Extract the [X, Y] coordinate from the center of the cell holding the provided text.  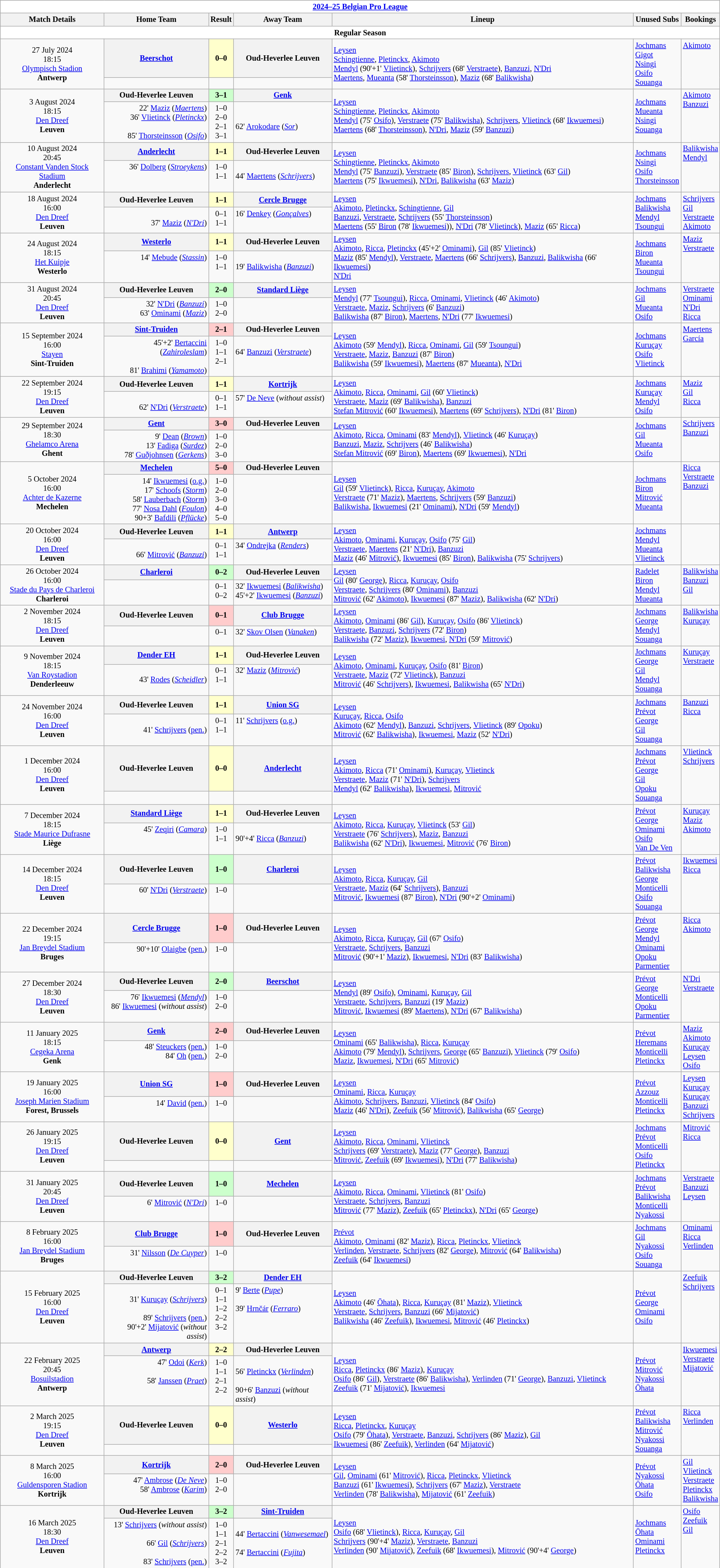
PrévotGeorgeMonticelliOpokuParmentier [657, 997]
Maziz Gil Ricca [700, 397]
JochmansKuruçayMendylOsifo [657, 397]
Ominami Ricca Verlinden [700, 1246]
JochmansNsingiOsifoThorsteinsson [657, 167]
LeysenAkimoto, Ricca, Kuruçay, Gil (67' Osifo)Verstraete, Schrijvers, BanzuziMitrović (90'+1' Maziz), Ikwuemesi, N'Dri (83' Balikwisha) [482, 943]
2–1 [221, 329]
PrévotGeorgeOminamiOsifo [657, 1306]
PrévotGeorgeMendylOminamiOpokuParmentier [657, 943]
66' Mitrović (Banzuzi) [156, 551]
JochmansKuruçayOsifoVlietinck [657, 349]
19 January 202516:00Joseph Marien StadiumForest, Brussels [52, 1097]
Balikwisha Mendyl [700, 167]
19' Balikwisha (Banzuzi) [283, 267]
62' Arokodare (Sor) [283, 122]
JochmansPrévotGeorgeGilSouanga [657, 720]
PrévotBalikwishaMitrovićNyakossiSouanga [657, 1431]
Regular Season [360, 33]
Away Team [283, 20]
22' Maziz (Maertens)36' Vlietinck (Pletinckx)85' Thorsteinsson (Osifo) [156, 122]
LeysenMendyl (89' Osifo), Ominami, Kuruçay, GilVerstraete, Schrijvers, Banzuzi (19' Maziz)Mitrović, Ikwuemesi (89' Maertens), N'Dri (67' Balikwisha) [482, 997]
36' Dolberg (Stroeykens) [156, 176]
LeysenRicca, Pletinckx, KuruçayOsifo (79' Ōhata), Verstraete, Banzuzi, Schrijvers (86' Maziz), GilIkwuemesi (86' Zeefuik), Verlinden (64' Mijatović) [482, 1431]
32' Ikwuemesi (Balikwisha)45'+2' Ikwuemesi (Banzuzi) [283, 592]
26 October 202416:00Stade du Pays de CharleroiCharleroi [52, 585]
PrévotGeorgeOminamiOsifoVan De Ven [657, 829]
PrévotMitrovićNyakossiŌhata [657, 1374]
JochmansGeorgeGilMendylSouanga [657, 671]
14 December 202418:15Den DreefLeuven [52, 884]
Ikwuemesi Verstraete Mijatović [700, 1374]
14' Ikwuemesi (o.g.)17' Schoofs (Storm)58' Lauberbach (Storm)77' Nosa Dahl (Foulon)90+3' Bafdili (Pflücke) [156, 499]
26 January 202519:15Den DreefLeuven [52, 1146]
48' Steuckers (pen.)84' Oh (pen.) [156, 1056]
JochmansPrévotBalikwishaMonticelliNyakossi [657, 1196]
1–02–02–13–1 [221, 122]
8 March 202516:00Guldensporen StadionKortrijk [52, 1480]
13' Schrijvers (without assist)66' Gil (Schrijvers)83' Schrijvers (pen.) [156, 1543]
20 October 202416:00Den DreefLeuven [52, 544]
47' Ambrose (De Neve)58' Ambrose (Karim) [156, 1489]
Ricca Verstraete Banzuzi [700, 492]
24 August 202418:15Het KuipjeWesterlo [52, 258]
Zeefuik Schrijvers [700, 1306]
PrévotNyakossiŌhataOsifo [657, 1480]
3 August 202418:15Den DreefLeuven [52, 115]
2–2 [221, 1349]
Home Team [156, 20]
LeysenAkimoto, Ricca (71' Ominami), Kuruçay, VlietinckVerstraete, Maziz (71' N'Dri), SchrijversMendyl (62' Balikwisha), Ikwuemesi, Mitrović [482, 775]
32' Maziz (Mitrović) [283, 680]
29 September 202418:30Ghelamco ArenaGhent [52, 439]
16' Denkey (Gonçalves) [283, 220]
JochmansMueantaNsingiSouanga [657, 115]
8 February 202516:00Jan Breydel StadiumBruges [52, 1246]
Maertens García [700, 349]
90'+10' Olaigbe (pen.) [156, 958]
Lineup [482, 20]
90'+4' Ricca (Banzuzi) [283, 838]
62' N'Dri (Verstraete) [156, 404]
Balikwisha Kuruçay [700, 626]
Banzuzi Ricca [700, 720]
Akimoto Banzuzi [700, 115]
JochmansMendylMueantaVlietinck [657, 544]
Leysen Kuruçay Kuruçay Banzuzi Schrijvers [700, 1097]
11 January 202518:15Cegeka ArenaGenk [52, 1047]
Schrijvers Gil Verstraete Akimoto [700, 212]
Maziz Akimoto Kuruçay Leysen Osifo [700, 1047]
7 December 202418:15Stade Maurice DufrasneLiège [52, 829]
45' Zeqiri (Camara) [156, 838]
1–01–12–1 [221, 356]
Unused Subs [657, 20]
37' Maziz (N'Dri) [156, 220]
31 January 202520:45Den DreefLeuven [52, 1196]
PrévotAzzouzMonticelliPletinckx [657, 1097]
34' Ondrejka (Renders) [283, 551]
Ricca Akimoto [700, 943]
JochmansBalikwishaMendylTsoungui [657, 212]
Mitrović Ricca [700, 1146]
LeysenAkimoto, Ricca, Kuruçay, Vlietinck (53' Gil)Verstraete (76' Schrijvers), Maziz, BanzuziBalikwisha (62' N'Dri), Ikwuemesi, Mitrović (76' Biron) [482, 829]
24 November 202416:00Den DreefLeuven [52, 720]
2 March 202519:15Den DreefLeuven [52, 1431]
2024–25 Belgian Pro League [360, 7]
0–2 [221, 572]
10 August 202420:45Constant Vanden Stock StadiumAnderlecht [52, 167]
PrévotHeremansMonticelliPletinckx [657, 1047]
27 December 202418:30Den DreefLeuven [52, 997]
5 October 202416:00Achter de KazerneMechelen [52, 492]
Gil Vlietinck Verstraete Pletinckx Balikwisha [700, 1480]
1–02–03–04–05–0 [221, 499]
LeysenKuruçay, Ricca, OsifoAkimoto (62' Mendyl), Banzuzi, Schrijvers, Vlietinck (89' Opoku)Mitrović (62' Balikwisha), Ikwuemesi, Maziz (52' N'Dri) [482, 720]
32' N'Dri (Banzuzi)63' Ominami (Maziz) [156, 310]
Ikwuemesi Ricca [700, 884]
22 December 202419:15Jan Breydel StadiumBruges [52, 943]
14' Mebude (Stassin) [156, 267]
0–11–11–22–23–2 [221, 1313]
44' Bertaccini (Vanwesemael)74' Bertaccini (Fujita) [283, 1543]
Kuruçay Maziz Akimoto [700, 829]
Match Details [52, 20]
27 July 202418:15Olympisch StadionAntwerp [52, 64]
Osifo Zeefuik Gil [700, 1536]
Kuruçay Verstraete [700, 671]
47' Odoi (Kerk)58' Janssen (Praet) [156, 1381]
Akimoto [700, 64]
1–01–12–12–23–2 [221, 1543]
60' N'Dri (Verstraete) [156, 899]
Verstraete Banzuzi Leysen [700, 1196]
14' David (pen.) [156, 1109]
1 December 202416:00Den DreefLeuven [52, 775]
22 February 202520:45BosuilstadionAntwerp [52, 1374]
LeysenAkimoto, Ricca, Ominami, Vlietinck (81' Osifo)Verstraete, Schrijvers, BanzuziMitrović (77' Maziz), Zeefuik (65' Pletinckx), N'Dri (65' George) [482, 1196]
3–0 [221, 424]
N'Dri Verstraete [700, 997]
31' Nilsson (De Cuyper) [156, 1259]
15 February 202516:00Den DreefLeuven [52, 1306]
JochmansBironMueantaTsoungui [657, 258]
76' Ikwuemesi (Mendyl)86' Ikwuemesi (without assist) [156, 1006]
22 September 202419:15Den DreefLeuven [52, 397]
PrévotBalikwishaGeorgeMonticelliOsifoSouanga [657, 884]
2 November 202418:15Den DreefLeuven [52, 626]
Vlietinck Schrijvers [700, 775]
16 March 202518:30Den DreefLeuven [52, 1536]
18 August 202416:00Den DreefLeuven [52, 212]
11' Schrijvers (o.g.) [283, 730]
JochmansGeorgeMendylSouanga [657, 626]
JochmansGigotNsingiOsifoSouanga [657, 64]
RadeletBironMendylMueanta [657, 585]
Verstraete Ominami N'Dri Ricca [700, 303]
32' Skov Olsen (Vanaken) [283, 636]
Maziz Verstraete [700, 258]
Ricca Verlinden [700, 1431]
64' Banzuzi (Verstraete) [283, 356]
9' Berte (Pupe)39' Hrnčár (Ferraro) [283, 1313]
JochmansGilNyakossiOsifoSouanga [657, 1246]
JochmansPrévotGeorgeGilOpokuSouanga [657, 775]
45'+2' Bertaccini (Zahiroleslam)81' Brahimi (Yamamoto) [156, 356]
9' Dean (Brown)13' Fadiga (Surdez)78' Guðjohnsen (Gerkens) [156, 446]
1–01–12–12–2 [221, 1381]
5–0 [221, 468]
9 November 202418:15Van RoystadionDenderleeuw [52, 671]
1–02–03–0 [221, 446]
6' Mitrović (N'Dri) [156, 1209]
44' Maertens (Schrijvers) [283, 176]
3–1 [221, 95]
Bookings [700, 20]
15 September 202416:00StayenSint-Truiden [52, 349]
31 August 202420:45Den DreefLeuven [52, 303]
56' Pletinckx (Verlinden)90+6' Banzuzi (without assist) [283, 1381]
43' Rodes (Scheidler) [156, 680]
41' Schrijvers (pen.) [156, 730]
Balikwisha Banzuzi Gil [700, 585]
Schrijvers Banzuzi [700, 439]
57' De Neve (without assist) [283, 404]
0–10–2 [221, 592]
LeysenAkimoto, Ricca, Kuruçay, GilVerstraete, Maziz (64' Schrijvers), BanzuziMitrović, Ikwuemesi (87' Biron), N'Dri (90'+2' Ominami) [482, 884]
LeysenOminami, Ricca, KuruçayAkimoto, Schrijvers, Banzuzi, Vlietinck (84' Osifo)Maziz (46' N'Dri), Zeefuik (56' Mitrović), Balikwisha (65' George) [482, 1097]
JochmansBironMitrovićMueanta [657, 492]
JochmansPrévotMonticelliOsifoPletinckx [657, 1146]
JochmansŌhataOminamiPletinckx [657, 1536]
31' Kuruçay (Schrijvers)89' Schrijvers (pen.)90'+2' Mijatović (without assist) [156, 1313]
Result [221, 20]
